Return the [x, y] coordinate for the center point of the cell that contains the specified text.  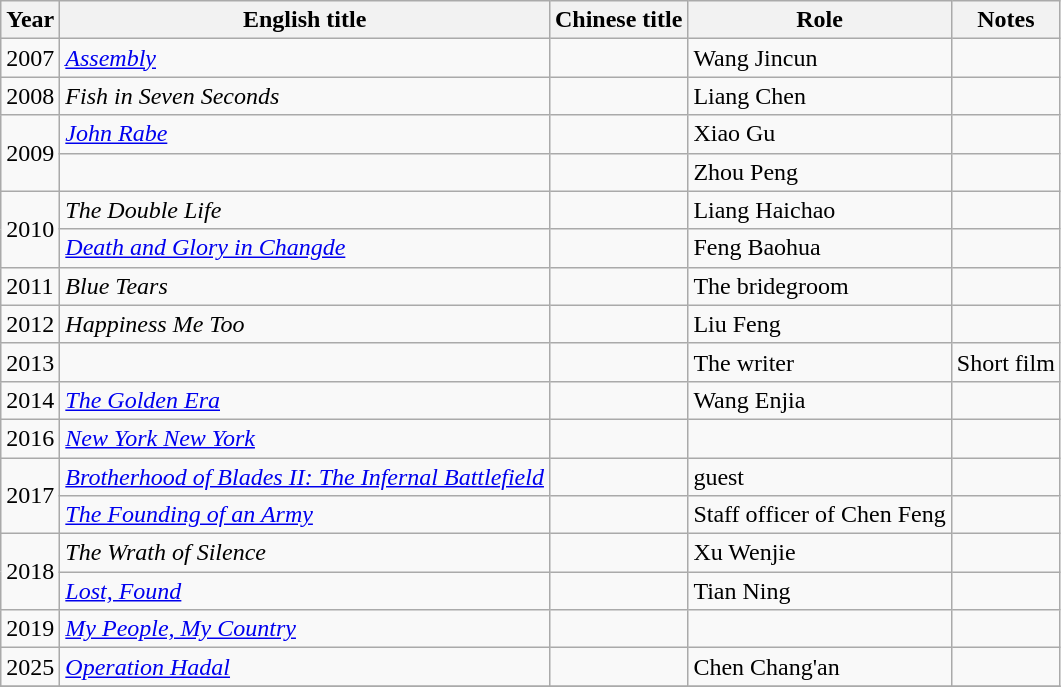
The Founding of an Army [305, 515]
New York New York [305, 438]
2010 [30, 229]
Liang Chen [820, 96]
Fish in Seven Seconds [305, 96]
Death and Glory in Changde [305, 248]
Operation Hadal [305, 667]
2012 [30, 324]
Chinese title [618, 20]
Year [30, 20]
2017 [30, 496]
2008 [30, 96]
2025 [30, 667]
2016 [30, 438]
Assembly [305, 58]
Xiao Gu [820, 134]
2018 [30, 572]
Xu Wenjie [820, 553]
2014 [30, 400]
Feng Baohua [820, 248]
Short film [1006, 362]
Lost, Found [305, 591]
2019 [30, 629]
Wang Enjia [820, 400]
Liang Haichao [820, 210]
My People, My Country [305, 629]
Tian Ning [820, 591]
John Rabe [305, 134]
Happiness Me Too [305, 324]
English title [305, 20]
Staff officer of Chen Feng [820, 515]
Liu Feng [820, 324]
2013 [30, 362]
Brotherhood of Blades II: The Infernal Battlefield [305, 477]
The Double Life [305, 210]
Wang Jincun [820, 58]
The bridegroom [820, 286]
The Golden Era [305, 400]
2009 [30, 153]
Chen Chang'an [820, 667]
Role [820, 20]
The writer [820, 362]
Notes [1006, 20]
2007 [30, 58]
guest [820, 477]
The Wrath of Silence [305, 553]
2011 [30, 286]
Zhou Peng [820, 172]
Blue Tears [305, 286]
